Identify which cell holds the provided text, then report its (x, y) central coordinate. 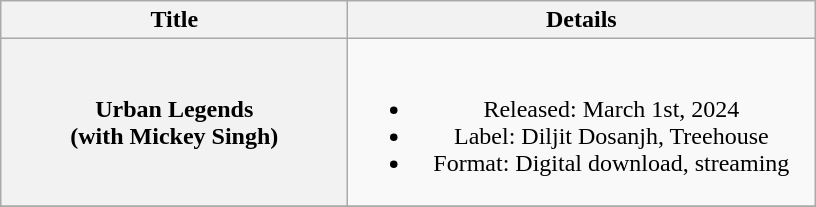
Title (174, 20)
Details (582, 20)
Released: March 1st, 2024Label: Diljit Dosanjh, TreehouseFormat: Digital download, streaming (582, 122)
Urban Legends(with Mickey Singh) (174, 122)
